Output the [x, y] coordinate of the center of the cell containing the given text.  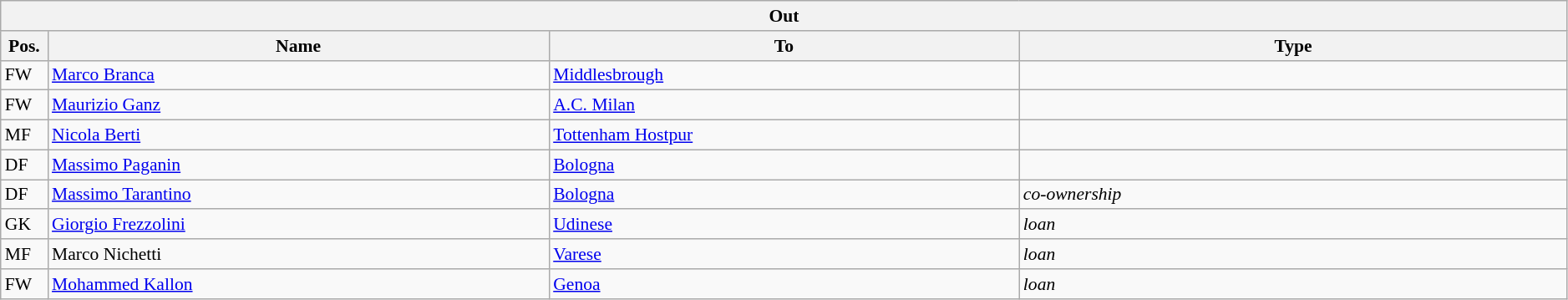
Tottenham Hostpur [784, 135]
Name [298, 46]
Massimo Paganin [298, 165]
Marco Nichetti [298, 254]
Massimo Tarantino [298, 195]
Genoa [784, 284]
Type [1293, 46]
Middlesbrough [784, 75]
Out [784, 16]
Varese [784, 254]
To [784, 46]
Pos. [24, 46]
A.C. Milan [784, 105]
Maurizio Ganz [298, 105]
Marco Branca [298, 75]
Udinese [784, 225]
Giorgio Frezzolini [298, 225]
Mohammed Kallon [298, 284]
GK [24, 225]
co-ownership [1293, 195]
Nicola Berti [298, 135]
